Return the [X, Y] coordinate for the center point of the cell that contains the specified text.  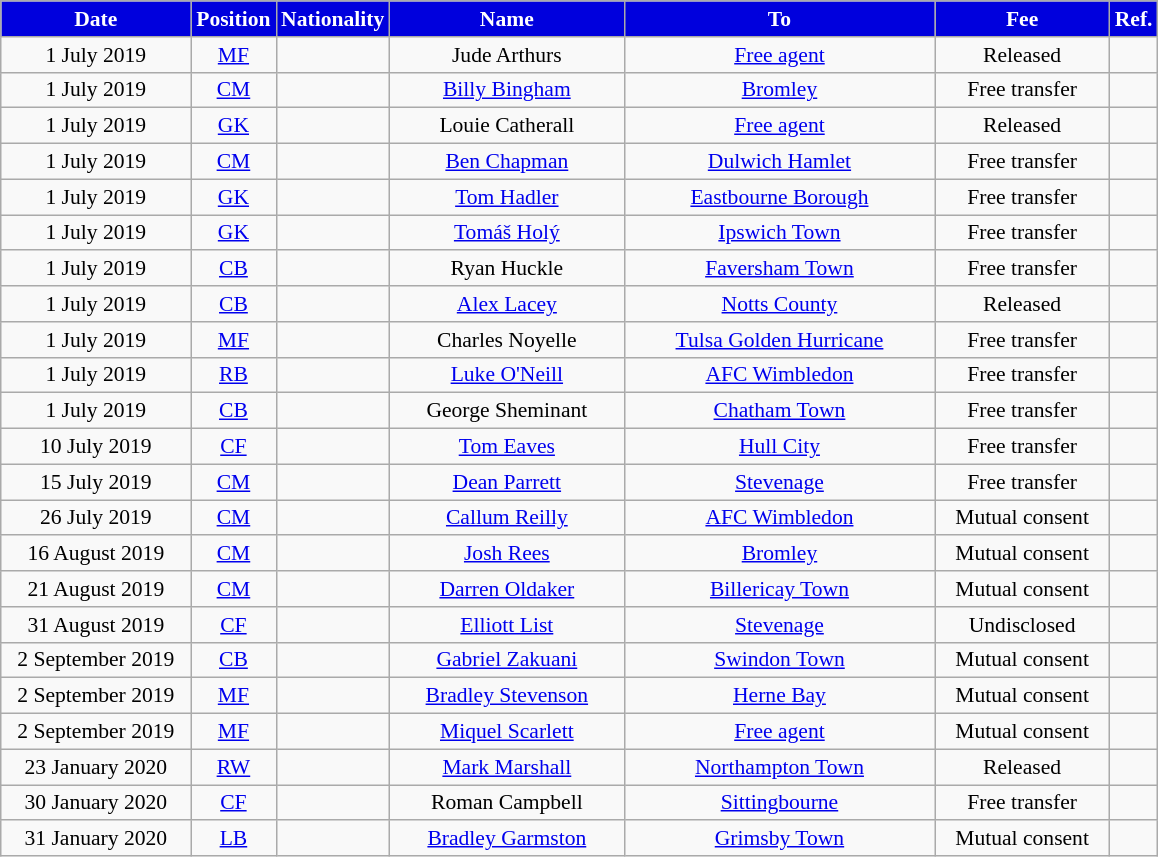
31 January 2020 [96, 839]
Callum Reilly [506, 518]
Fee [1022, 19]
Swindon Town [779, 660]
Eastbourne Borough [779, 197]
16 August 2019 [96, 554]
Name [506, 19]
Elliott List [506, 625]
Hull City [779, 447]
Ben Chapman [506, 162]
Sittingbourne [779, 803]
Dulwich Hamlet [779, 162]
RB [234, 375]
Ipswich Town [779, 233]
Mark Marshall [506, 767]
Darren Oldaker [506, 589]
Northampton Town [779, 767]
Ryan Huckle [506, 269]
Tomáš Holý [506, 233]
Billy Bingham [506, 90]
Faversham Town [779, 269]
Nationality [332, 19]
Jude Arthurs [506, 55]
LB [234, 839]
Alex Lacey [506, 304]
To [779, 19]
Notts County [779, 304]
31 August 2019 [96, 625]
10 July 2019 [96, 447]
Chatham Town [779, 411]
Luke O'Neill [506, 375]
Bradley Garmston [506, 839]
26 July 2019 [96, 518]
Roman Campbell [506, 803]
Dean Parrett [506, 482]
Billericay Town [779, 589]
Gabriel Zakuani [506, 660]
Tom Hadler [506, 197]
23 January 2020 [96, 767]
Josh Rees [506, 554]
Tulsa Golden Hurricane [779, 340]
Grimsby Town [779, 839]
Herne Bay [779, 696]
Louie Catherall [506, 126]
Undisclosed [1022, 625]
Date [96, 19]
Tom Eaves [506, 447]
Charles Noyelle [506, 340]
Miquel Scarlett [506, 732]
Bradley Stevenson [506, 696]
15 July 2019 [96, 482]
George Sheminant [506, 411]
RW [234, 767]
Ref. [1134, 19]
30 January 2020 [96, 803]
21 August 2019 [96, 589]
Position [234, 19]
